Identify which cell holds the provided text, then report its (X, Y) central coordinate. 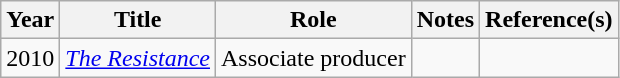
Year (30, 20)
Notes (445, 20)
Associate producer (314, 58)
Reference(s) (550, 20)
Role (314, 20)
Title (138, 20)
The Resistance (138, 58)
2010 (30, 58)
